Identify which cell holds the provided text, then report its (X, Y) central coordinate. 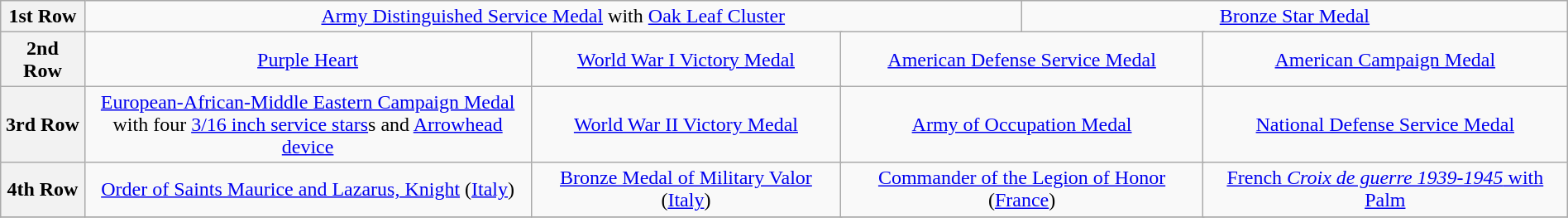
Army Distinguished Service Medal with Oak Leaf Cluster (553, 17)
French Croix de guerre 1939-1945 with Palm (1384, 189)
Order of Saints Maurice and Lazarus, Knight (Italy) (308, 189)
Purple Heart (308, 60)
American Defense Service Medal (1022, 60)
3rd Row (43, 124)
1st Row (43, 17)
World War I Victory Medal (686, 60)
Commander of the Legion of Honor (France) (1022, 189)
Army of Occupation Medal (1022, 124)
2nd Row (43, 60)
European-African-Middle Eastern Campaign Medal with four 3/16 inch service starss and Arrowhead device (308, 124)
World War II Victory Medal (686, 124)
Bronze Star Medal (1295, 17)
Bronze Medal of Military Valor (Italy) (686, 189)
National Defense Service Medal (1384, 124)
American Campaign Medal (1384, 60)
4th Row (43, 189)
